Return (x, y) of the center of cell containing provided text 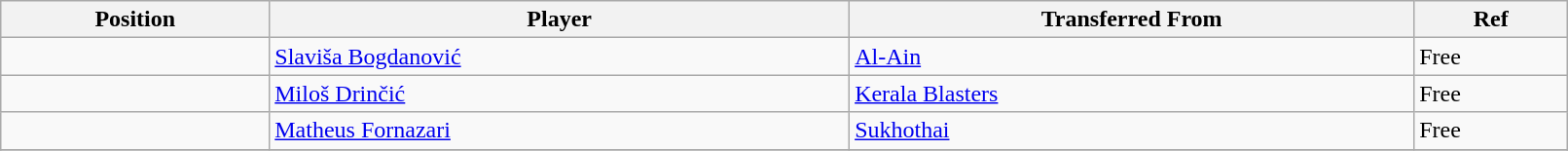
Sukhothai (1132, 131)
Slaviša Bogdanović (560, 57)
Miloš Drinčić (560, 94)
Player (560, 19)
Ref (1491, 19)
Kerala Blasters (1132, 94)
Al-Ain (1132, 57)
Position (135, 19)
Matheus Fornazari (560, 131)
Transferred From (1132, 19)
